Locate the cell with the specified text and output its (x, y) center coordinate. 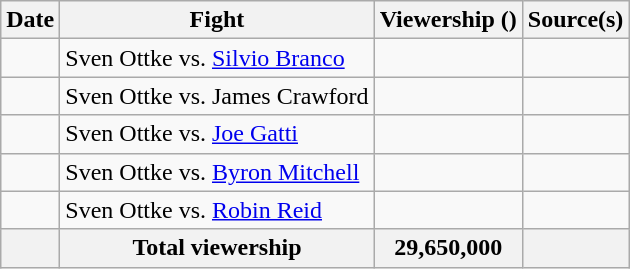
29,650,000 (448, 248)
Sven Ottke vs. Byron Mitchell (217, 172)
Sven Ottke vs. James Crawford (217, 96)
Sven Ottke vs. Robin Reid (217, 210)
Sven Ottke vs. Silvio Branco (217, 58)
Source(s) (576, 20)
Date (30, 20)
Total viewership (217, 248)
Fight (217, 20)
Sven Ottke vs. Joe Gatti (217, 134)
Viewership () (448, 20)
